From the cell containing the given text, extract its center point as (x, y) coordinate. 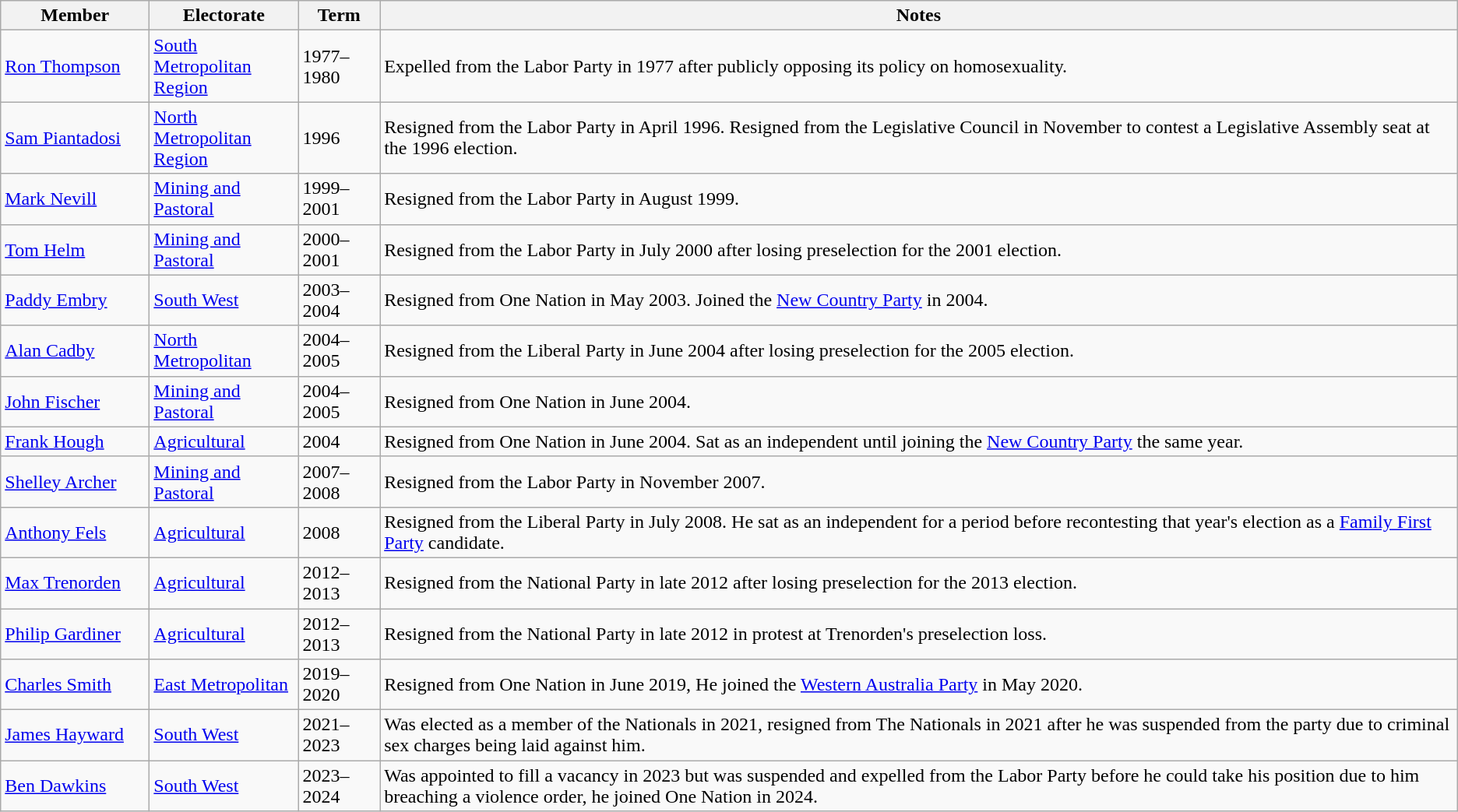
2008 (340, 533)
2000–2001 (340, 249)
Term (340, 16)
North Metropolitan Region (224, 138)
Resigned from One Nation in June 2004. (919, 402)
Resigned from One Nation in June 2019, He joined the Western Australia Party in May 2020. (919, 685)
Alan Cadby (75, 350)
1977–1980 (340, 66)
John Fischer (75, 402)
Sam Piantadosi (75, 138)
Philip Gardiner (75, 634)
Electorate (224, 16)
Paddy Embry (75, 301)
Tom Helm (75, 249)
North Metropolitan (224, 350)
Anthony Fels (75, 533)
East Metropolitan (224, 685)
Resigned from the National Party in late 2012 in protest at Trenorden's preselection loss. (919, 634)
1999–2001 (340, 199)
Resigned from One Nation in June 2004. Sat as an independent until joining the New Country Party the same year. (919, 441)
Resigned from the Labor Party in November 2007. (919, 481)
Member (75, 16)
1996 (340, 138)
Resigned from the Labor Party in August 1999. (919, 199)
Expelled from the Labor Party in 1977 after publicly opposing its policy on homosexuality. (919, 66)
Resigned from the Labor Party in July 2000 after losing preselection for the 2001 election. (919, 249)
2021–2023 (340, 735)
2019–2020 (340, 685)
2004 (340, 441)
Resigned from One Nation in May 2003. Joined the New Country Party in 2004. (919, 301)
South Metropolitan Region (224, 66)
Ben Dawkins (75, 786)
2003–2004 (340, 301)
Charles Smith (75, 685)
Ron Thompson (75, 66)
2023–2024 (340, 786)
2007–2008 (340, 481)
Resigned from the Liberal Party in June 2004 after losing preselection for the 2005 election. (919, 350)
Max Trenorden (75, 582)
Mark Nevill (75, 199)
Shelley Archer (75, 481)
Frank Hough (75, 441)
James Hayward (75, 735)
Resigned from the National Party in late 2012 after losing preselection for the 2013 election. (919, 582)
Notes (919, 16)
